For the text-containing cell, return its midpoint in (x, y) coordinate format. 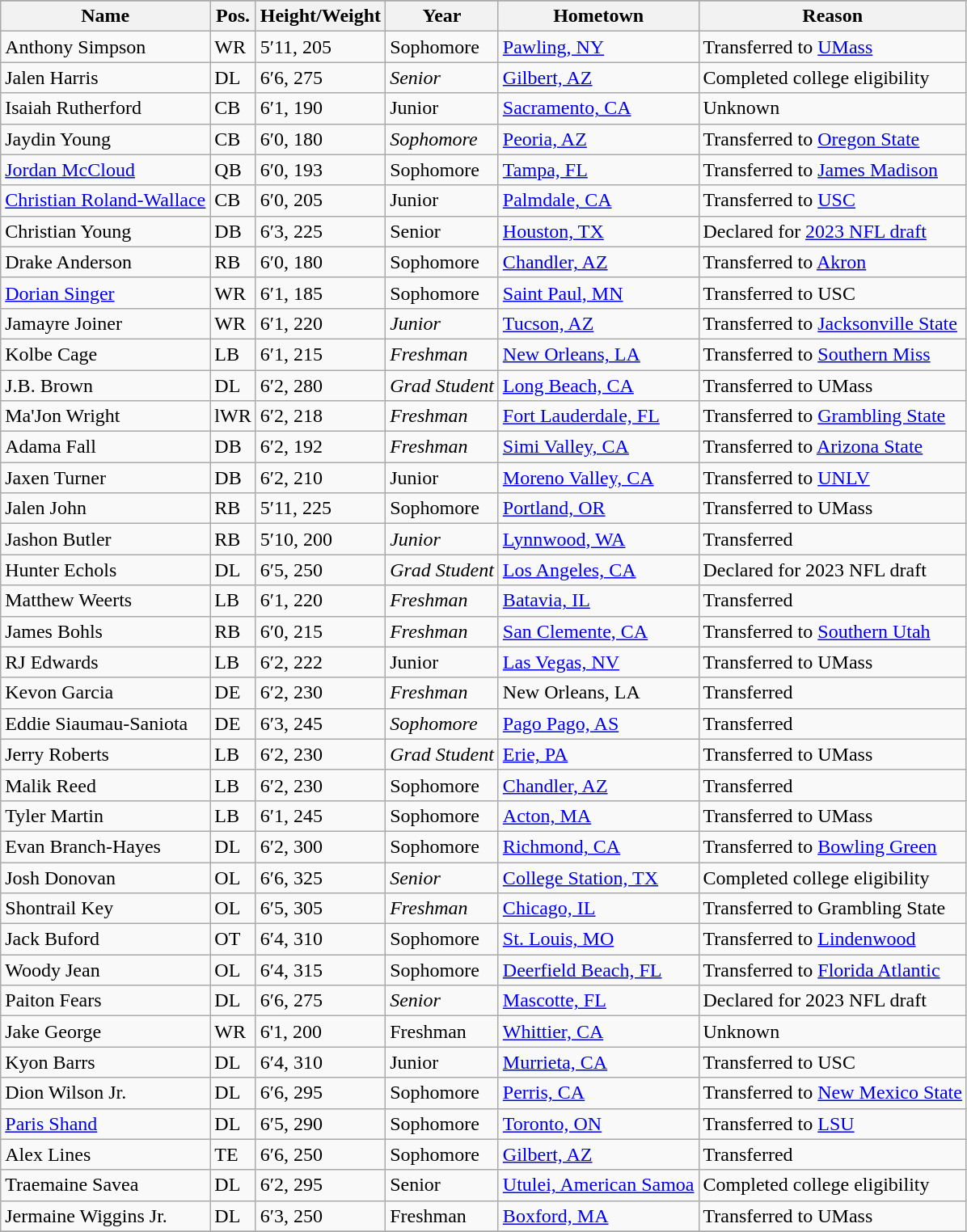
Christian Young (105, 231)
Transferred to Oregon State (833, 139)
RJ Edwards (105, 662)
6′6, 295 (320, 1093)
QB (233, 170)
Pago Pago, AS (598, 724)
6′5, 250 (320, 570)
Jermaine Wiggins Jr. (105, 1216)
Saint Paul, MN (598, 293)
Jaxen Turner (105, 478)
6′6, 325 (320, 877)
Adama Fall (105, 447)
6′2, 192 (320, 447)
Las Vegas, NV (598, 662)
Jack Buford (105, 939)
Transferred to Akron (833, 262)
Whittier, CA (598, 1032)
Transferred to Lindenwood (833, 939)
Jordan McCloud (105, 170)
Jalen John (105, 508)
Kolbe Cage (105, 354)
Transferred to LSU (833, 1124)
Kevon Garcia (105, 693)
Hunter Echols (105, 570)
Jaydin Young (105, 139)
6′1, 190 (320, 108)
Paris Shand (105, 1124)
Matthew Weerts (105, 601)
lWR (233, 416)
Fort Lauderdale, FL (598, 416)
Drake Anderson (105, 262)
Hometown (598, 16)
Chicago, IL (598, 909)
Murrieta, CA (598, 1062)
Jashon Butler (105, 539)
Transferred to Arizona State (833, 447)
Eddie Siaumau-Saniota (105, 724)
6′0, 215 (320, 631)
Traemaine Savea (105, 1185)
Transferred to New Mexico State (833, 1093)
St. Louis, MO (598, 939)
Anthony Simpson (105, 47)
Jake George (105, 1032)
Perris, CA (598, 1093)
Christian Roland-Wallace (105, 200)
James Bohls (105, 631)
Sacramento, CA (598, 108)
6′3, 250 (320, 1216)
Pawling, NY (598, 47)
6′5, 290 (320, 1124)
Portland, OR (598, 508)
J.B. Brown (105, 386)
Jalen Harris (105, 78)
6′2, 300 (320, 846)
Transferred to Florida Atlantic (833, 970)
Transferred to James Madison (833, 170)
TE (233, 1154)
College Station, TX (598, 877)
Long Beach, CA (598, 386)
OT (233, 939)
San Clemente, CA (598, 631)
6'1, 200 (320, 1032)
Los Angeles, CA (598, 570)
Mascotte, FL (598, 1001)
Transferred to Bowling Green (833, 846)
Deerfield Beach, FL (598, 970)
Malik Reed (105, 785)
6′5, 305 (320, 909)
Richmond, CA (598, 846)
Tucson, AZ (598, 323)
Batavia, IL (598, 601)
6′1, 215 (320, 354)
Transferred to UNLV (833, 478)
Houston, TX (598, 231)
Paiton Fears (105, 1001)
Name (105, 16)
Transferred to Southern Miss (833, 354)
6′2, 222 (320, 662)
6′3, 245 (320, 724)
6′1, 245 (320, 816)
Transferred to Southern Utah (833, 631)
Toronto, ON (598, 1124)
5′10, 200 (320, 539)
Jerry Roberts (105, 754)
Josh Donovan (105, 877)
Moreno Valley, CA (598, 478)
Year (442, 16)
Evan Branch-Hayes (105, 846)
Tampa, FL (598, 170)
Utulei, American Samoa (598, 1185)
Acton, MA (598, 816)
Isaiah Rutherford (105, 108)
5′11, 205 (320, 47)
6′0, 205 (320, 200)
5′11, 225 (320, 508)
Jamayre Joiner (105, 323)
Ma'Jon Wright (105, 416)
Palmdale, CA (598, 200)
Peoria, AZ (598, 139)
Woody Jean (105, 970)
6′1, 185 (320, 293)
Alex Lines (105, 1154)
Simi Valley, CA (598, 447)
Reason (833, 16)
Lynnwood, WA (598, 539)
6′3, 225 (320, 231)
6′2, 295 (320, 1185)
Shontrail Key (105, 909)
6′2, 210 (320, 478)
Boxford, MA (598, 1216)
6′6, 250 (320, 1154)
6′4, 315 (320, 970)
Tyler Martin (105, 816)
Erie, PA (598, 754)
6′2, 280 (320, 386)
Pos. (233, 16)
Height/Weight (320, 16)
Transferred to Jacksonville State (833, 323)
6′0, 193 (320, 170)
Kyon Barrs (105, 1062)
6′2, 218 (320, 416)
Dion Wilson Jr. (105, 1093)
Dorian Singer (105, 293)
